Return (X, Y) of the center of cell containing provided text 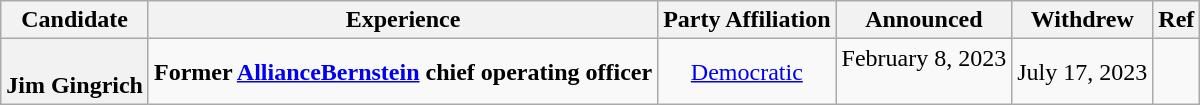
Candidate (75, 20)
Withdrew (1082, 20)
Ref (1176, 20)
Democratic (747, 72)
Jim Gingrich (75, 72)
Experience (402, 20)
Party Affiliation (747, 20)
July 17, 2023 (1082, 72)
February 8, 2023 (924, 72)
Former AllianceBernstein chief operating officer (402, 72)
Announced (924, 20)
